Return the [x, y] coordinate for the center point of the cell that contains the specified text.  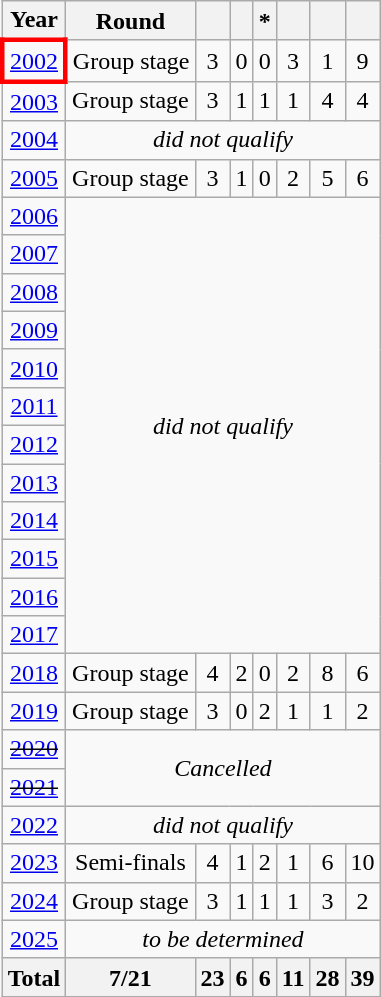
28 [328, 977]
2024 [34, 901]
8 [328, 673]
2023 [34, 863]
2019 [34, 711]
2013 [34, 483]
9 [362, 60]
2009 [34, 330]
2015 [34, 559]
11 [293, 977]
Year [34, 21]
to be determined [223, 939]
2004 [34, 140]
2014 [34, 521]
10 [362, 863]
2006 [34, 216]
2007 [34, 254]
Total [34, 977]
2002 [34, 60]
2022 [34, 825]
23 [212, 977]
2011 [34, 406]
2017 [34, 635]
* [264, 21]
2008 [34, 292]
2003 [34, 101]
Semi-finals [130, 863]
2005 [34, 178]
2016 [34, 597]
2010 [34, 368]
2025 [34, 939]
2012 [34, 444]
2021 [34, 787]
2020 [34, 749]
7/21 [130, 977]
Cancelled [223, 768]
2018 [34, 673]
Round [130, 21]
39 [362, 977]
5 [328, 178]
